Provide the [X, Y] coordinate of the cell's center where the given text is located.  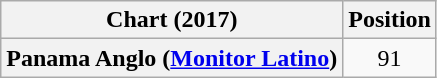
91 [390, 58]
Chart (2017) [172, 20]
Panama Anglo (Monitor Latino) [172, 58]
Position [390, 20]
